Detect which cell encompasses the target text, then output its [x, y] center coordinate. 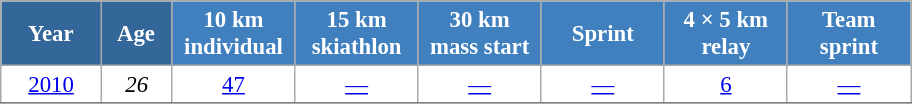
6 [726, 85]
47 [234, 85]
Year [52, 34]
Sprint [602, 34]
Team sprint [848, 34]
10 km individual [234, 34]
Age [136, 34]
30 km mass start [480, 34]
26 [136, 85]
4 × 5 km relay [726, 34]
15 km skiathlon [356, 34]
2010 [52, 85]
